Determine the [X, Y] coordinate at the center of the cell enclosing the given text.  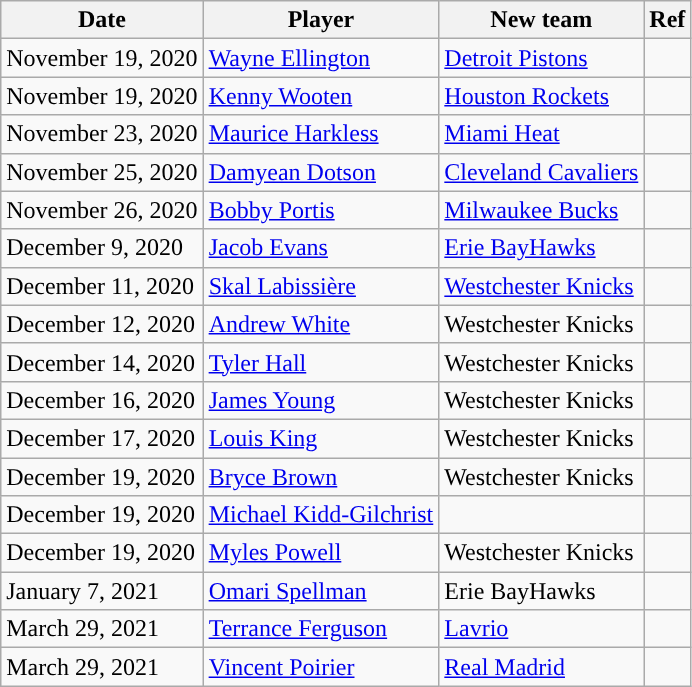
New team [542, 20]
Andrew White [321, 324]
November 23, 2020 [102, 134]
James Young [321, 400]
Player [321, 20]
Damyean Dotson [321, 172]
November 25, 2020 [102, 172]
December 9, 2020 [102, 248]
Maurice Harkless [321, 134]
November 26, 2020 [102, 210]
Real Madrid [542, 667]
Michael Kidd-Gilchrist [321, 515]
Wayne Ellington [321, 58]
Myles Powell [321, 553]
Terrance Ferguson [321, 629]
December 17, 2020 [102, 438]
Tyler Hall [321, 362]
Milwaukee Bucks [542, 210]
Skal Labissière [321, 286]
Jacob Evans [321, 248]
Ref [668, 20]
Omari Spellman [321, 591]
Vincent Poirier [321, 667]
Louis King [321, 438]
Date [102, 20]
December 14, 2020 [102, 362]
December 16, 2020 [102, 400]
Detroit Pistons [542, 58]
Miami Heat [542, 134]
December 12, 2020 [102, 324]
Bobby Portis [321, 210]
Lavrio [542, 629]
Bryce Brown [321, 477]
Kenny Wooten [321, 96]
December 11, 2020 [102, 286]
Cleveland Cavaliers [542, 172]
January 7, 2021 [102, 591]
Houston Rockets [542, 96]
